From the cell containing the given text, extract its center point as (x, y) coordinate. 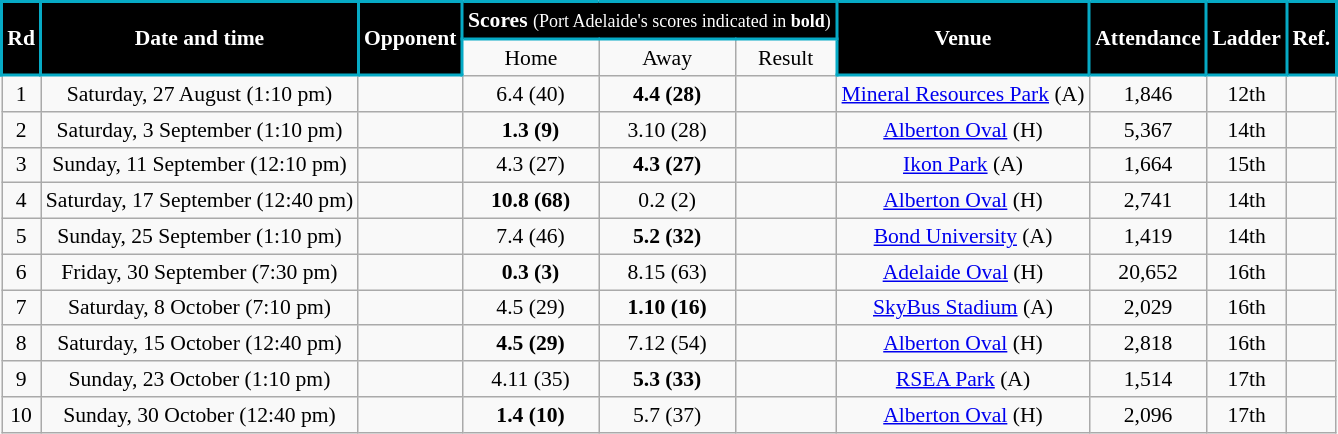
5,367 (1148, 130)
1,846 (1148, 93)
0.3 (3) (530, 272)
Sunday, 30 October (12:40 pm) (200, 415)
2,818 (1148, 344)
Sunday, 23 October (1:10 pm) (200, 379)
Saturday, 17 September (12:40 pm) (200, 201)
RSEA Park (A) (964, 379)
8.15 (63) (668, 272)
5 (22, 237)
1 (22, 93)
20,652 (1148, 272)
6.4 (40) (530, 93)
5.3 (33) (668, 379)
9 (22, 379)
10.8 (68) (530, 201)
Rd (22, 39)
0.2 (2) (668, 201)
Result (786, 57)
Adelaide Oval (H) (964, 272)
7.4 (46) (530, 237)
Date and time (200, 39)
4.4 (28) (668, 93)
5.7 (37) (668, 415)
Sunday, 11 September (12:10 pm) (200, 165)
Saturday, 27 August (1:10 pm) (200, 93)
Ref. (1312, 39)
1.3 (9) (530, 130)
8 (22, 344)
7.12 (54) (668, 344)
1.10 (16) (668, 308)
15th (1247, 165)
5.2 (32) (668, 237)
Scores (Port Adelaide's scores indicated in bold) (649, 20)
Bond University (A) (964, 237)
4.11 (35) (530, 379)
4 (22, 201)
Sunday, 25 September (1:10 pm) (200, 237)
Ladder (1247, 39)
Opponent (410, 39)
1,514 (1148, 379)
3.10 (28) (668, 130)
Home (530, 57)
Away (668, 57)
2,029 (1148, 308)
Friday, 30 September (7:30 pm) (200, 272)
10 (22, 415)
Saturday, 3 September (1:10 pm) (200, 130)
3 (22, 165)
2 (22, 130)
2,096 (1148, 415)
1.4 (10) (530, 415)
SkyBus Stadium (A) (964, 308)
Ikon Park (A) (964, 165)
Mineral Resources Park (A) (964, 93)
12th (1247, 93)
Attendance (1148, 39)
1,664 (1148, 165)
Venue (964, 39)
Saturday, 15 October (12:40 pm) (200, 344)
6 (22, 272)
Saturday, 8 October (7:10 pm) (200, 308)
2,741 (1148, 201)
1,419 (1148, 237)
7 (22, 308)
